Extract the [x, y] coordinate from the center of the cell holding the provided text.  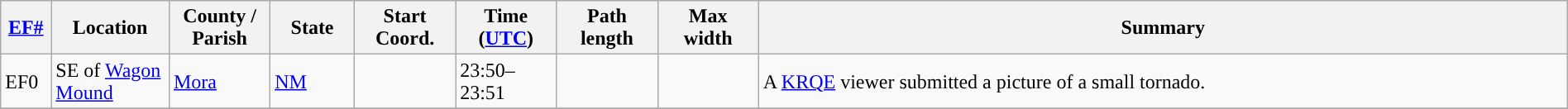
23:50–23:51 [506, 81]
State [313, 28]
EF0 [26, 81]
Summary [1163, 28]
Mora [219, 81]
County / Parish [219, 28]
Start Coord. [404, 28]
Time (UTC) [506, 28]
Path length [607, 28]
EF# [26, 28]
A KRQE viewer submitted a picture of a small tornado. [1163, 81]
Location [111, 28]
SE of Wagon Mound [111, 81]
NM [313, 81]
Max width [708, 28]
